Search for the cell housing the specified text and yield its [X, Y] center coordinate. 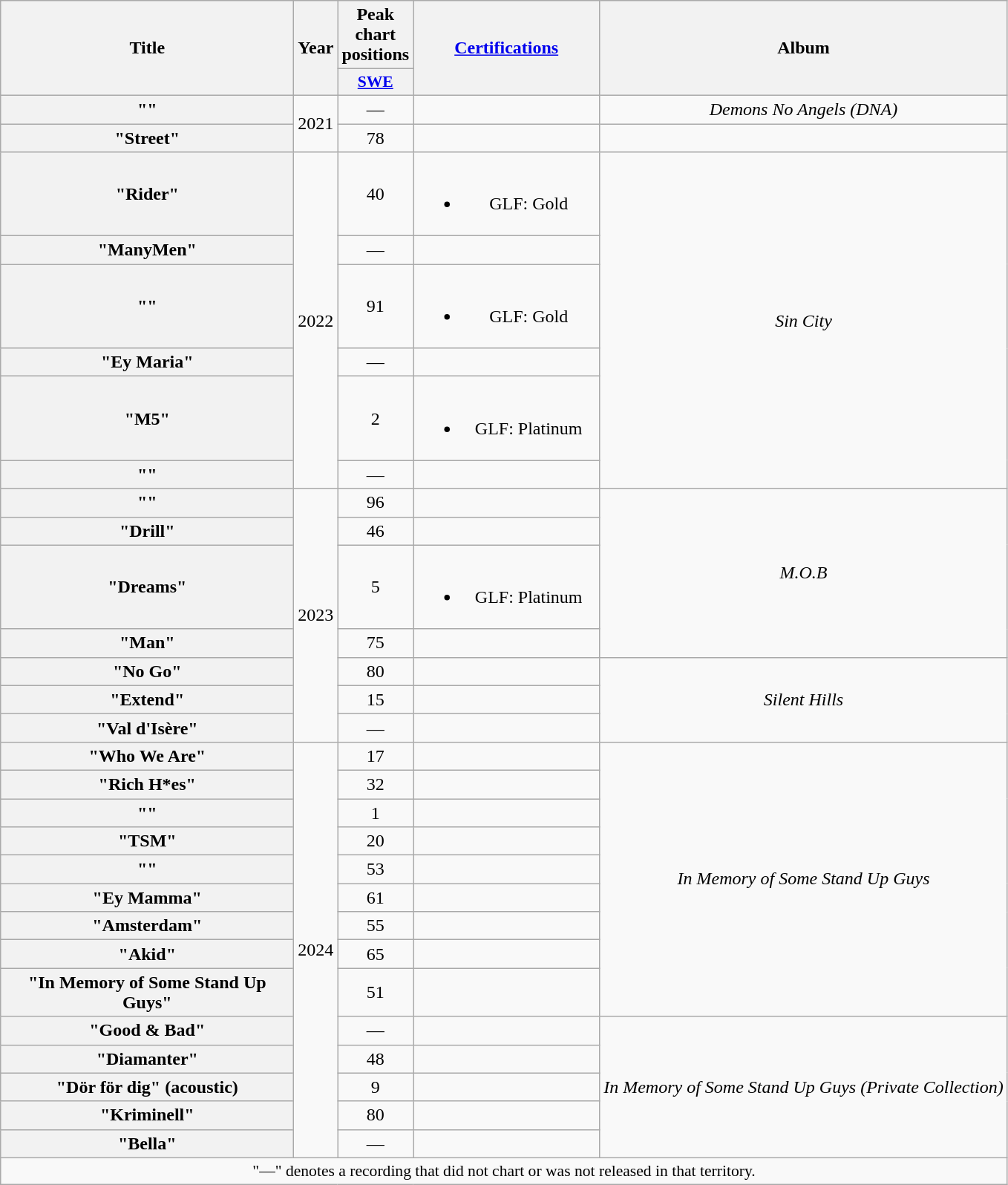
55 [376, 926]
In Memory of Some Stand Up Guys (Private Collection) [804, 1087]
"Dreams" [147, 587]
In Memory of Some Stand Up Guys [804, 879]
91 [376, 306]
2023 [316, 615]
"Amsterdam" [147, 926]
15 [376, 699]
17 [376, 756]
96 [376, 503]
Year [316, 48]
Peak chart positions [376, 35]
"TSM" [147, 841]
Certifications [506, 48]
Silent Hills [804, 699]
"Extend" [147, 699]
75 [376, 643]
1 [376, 813]
Sin City [804, 321]
"ManyMen" [147, 250]
M.O.B [804, 573]
"Dör för dig" (acoustic) [147, 1087]
"In Memory of Some Stand Up Guys" [147, 992]
46 [376, 531]
2024 [316, 950]
"M5" [147, 419]
Album [804, 48]
"Akid" [147, 954]
"—" denotes a recording that did not chart or was not released in that territory. [505, 1171]
2021 [316, 123]
Demons No Angels (DNA) [804, 109]
"Rider" [147, 195]
"Ey Mamma" [147, 898]
"No Go" [147, 671]
"Good & Bad" [147, 1031]
78 [376, 137]
20 [376, 841]
"Drill" [147, 531]
"Kriminell" [147, 1115]
2022 [316, 321]
"Who We Are" [147, 756]
9 [376, 1087]
53 [376, 869]
"Val d'Isère" [147, 728]
"Rich H*es" [147, 784]
61 [376, 898]
32 [376, 784]
"Street" [147, 137]
40 [376, 195]
Title [147, 48]
65 [376, 954]
"Bella" [147, 1143]
"Ey Maria" [147, 362]
5 [376, 587]
48 [376, 1059]
2 [376, 419]
51 [376, 992]
SWE [376, 82]
"Diamanter" [147, 1059]
"Man" [147, 643]
